Find where the given text appears and provide that cell's center as (X, Y) coordinate. 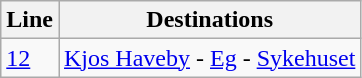
12 (30, 58)
Kjos Haveby - Eg - Sykehuset (209, 58)
Line (30, 20)
Destinations (209, 20)
